Capture the cell that displays the provided text and extract its (x, y) central coordinate. 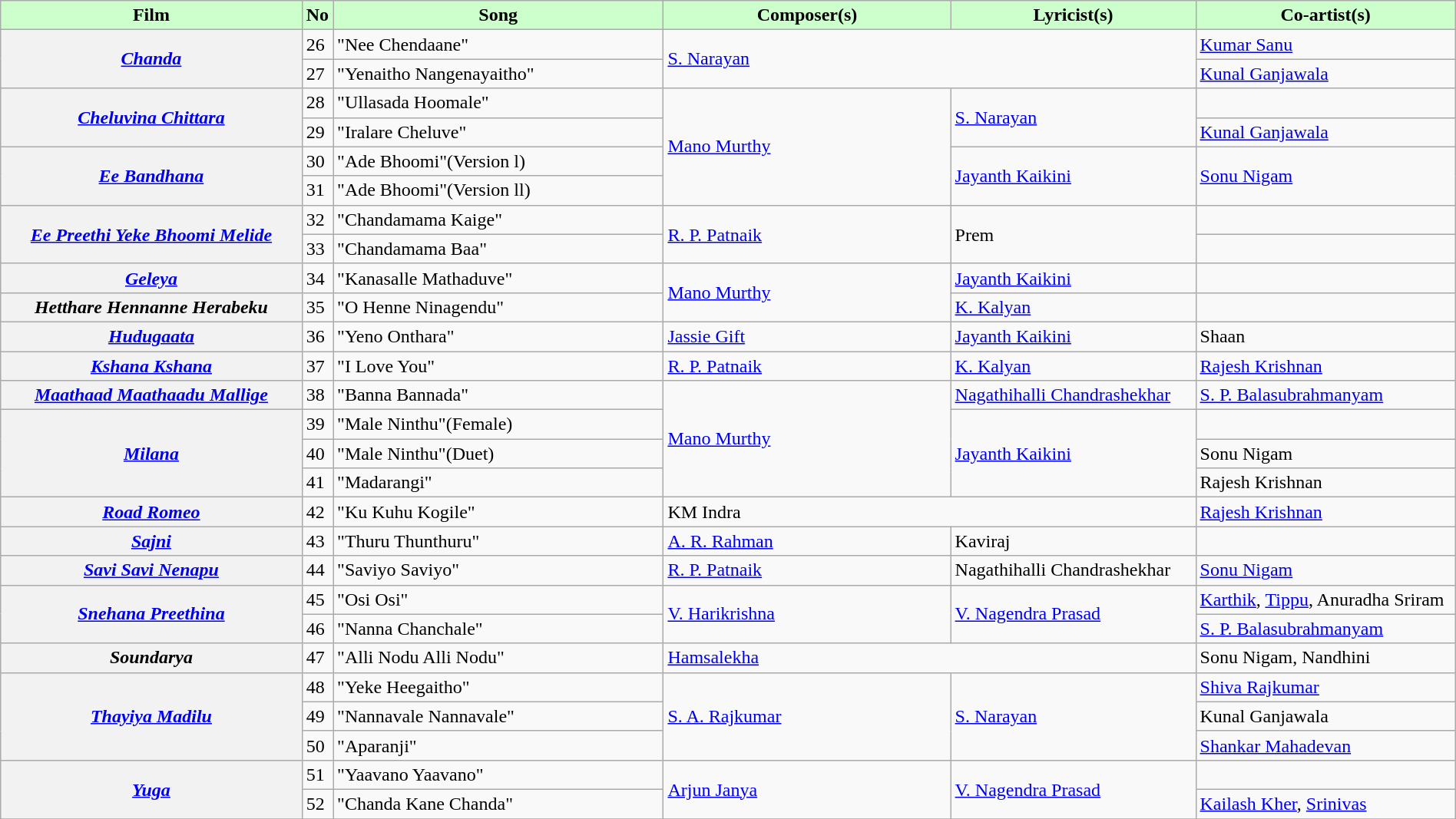
Lyricist(s) (1074, 15)
"Banna Bannada" (498, 395)
28 (317, 103)
46 (317, 629)
33 (317, 249)
Film (151, 15)
Road Romeo (151, 512)
37 (317, 366)
27 (317, 74)
51 (317, 774)
"I Love You" (498, 366)
50 (317, 745)
Song (498, 15)
"Osi Osi" (498, 599)
Cheluvina Chittara (151, 117)
Karthik, Tippu, Anuradha Sriram (1325, 599)
KM Indra (929, 512)
"Chanda Kane Chanda" (498, 804)
Snehana Preethina (151, 614)
A. R. Rahman (807, 541)
29 (317, 132)
41 (317, 483)
Hetthare Hennanne Herabeku (151, 307)
47 (317, 658)
"Madarangi" (498, 483)
35 (317, 307)
32 (317, 220)
Shiva Rajkumar (1325, 687)
Hamsalekha (929, 658)
Sajni (151, 541)
Ee Bandhana (151, 176)
40 (317, 454)
Ee Preethi Yeke Bhoomi Melide (151, 234)
Thayiya Madilu (151, 716)
"Yeke Heegaitho" (498, 687)
36 (317, 336)
"Yenaitho Nangenayaitho" (498, 74)
Soundarya (151, 658)
34 (317, 278)
S. A. Rajkumar (807, 716)
49 (317, 716)
Kumar Sanu (1325, 45)
Milana (151, 454)
"Iralare Cheluve" (498, 132)
48 (317, 687)
Kailash Kher, Srinivas (1325, 804)
"Nanna Chanchale" (498, 629)
Shaan (1325, 336)
Chanda (151, 59)
Jassie Gift (807, 336)
"Yeno Onthara" (498, 336)
No (317, 15)
Kshana Kshana (151, 366)
Yuga (151, 789)
"Ullasada Hoomale" (498, 103)
"Thuru Thunthuru" (498, 541)
"Ade Bhoomi"(Version l) (498, 161)
"Aparanji" (498, 745)
"Nee Chendaane" (498, 45)
52 (317, 804)
"Nannavale Nannavale" (498, 716)
42 (317, 512)
43 (317, 541)
Prem (1074, 234)
Savi Savi Nenapu (151, 570)
30 (317, 161)
"Kanasalle Mathaduve" (498, 278)
"Saviyo Saviyo" (498, 570)
"Ade Bhoomi"(Version ll) (498, 190)
45 (317, 599)
"Male Ninthu"(Duet) (498, 454)
Hudugaata (151, 336)
"Alli Nodu Alli Nodu" (498, 658)
"O Henne Ninagendu" (498, 307)
"Yaavano Yaavano" (498, 774)
Sonu Nigam, Nandhini (1325, 658)
"Chandamama Baa" (498, 249)
Geleya (151, 278)
38 (317, 395)
31 (317, 190)
"Ku Kuhu Kogile" (498, 512)
Maathaad Maathaadu Mallige (151, 395)
Shankar Mahadevan (1325, 745)
39 (317, 424)
"Chandamama Kaige" (498, 220)
Composer(s) (807, 15)
V. Harikrishna (807, 614)
Kaviraj (1074, 541)
Co-artist(s) (1325, 15)
Arjun Janya (807, 789)
44 (317, 570)
26 (317, 45)
"Male Ninthu"(Female) (498, 424)
